From the cell containing the given text, extract its center point as (x, y) coordinate. 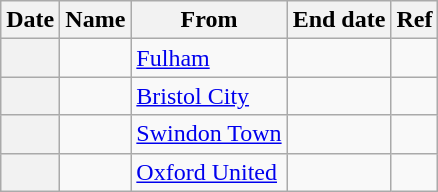
From (209, 20)
Ref (414, 20)
Bristol City (209, 96)
Oxford United (209, 172)
End date (339, 20)
Name (96, 20)
Date (30, 20)
Swindon Town (209, 134)
Fulham (209, 58)
